Locate the cell with the specified text and output its [x, y] center coordinate. 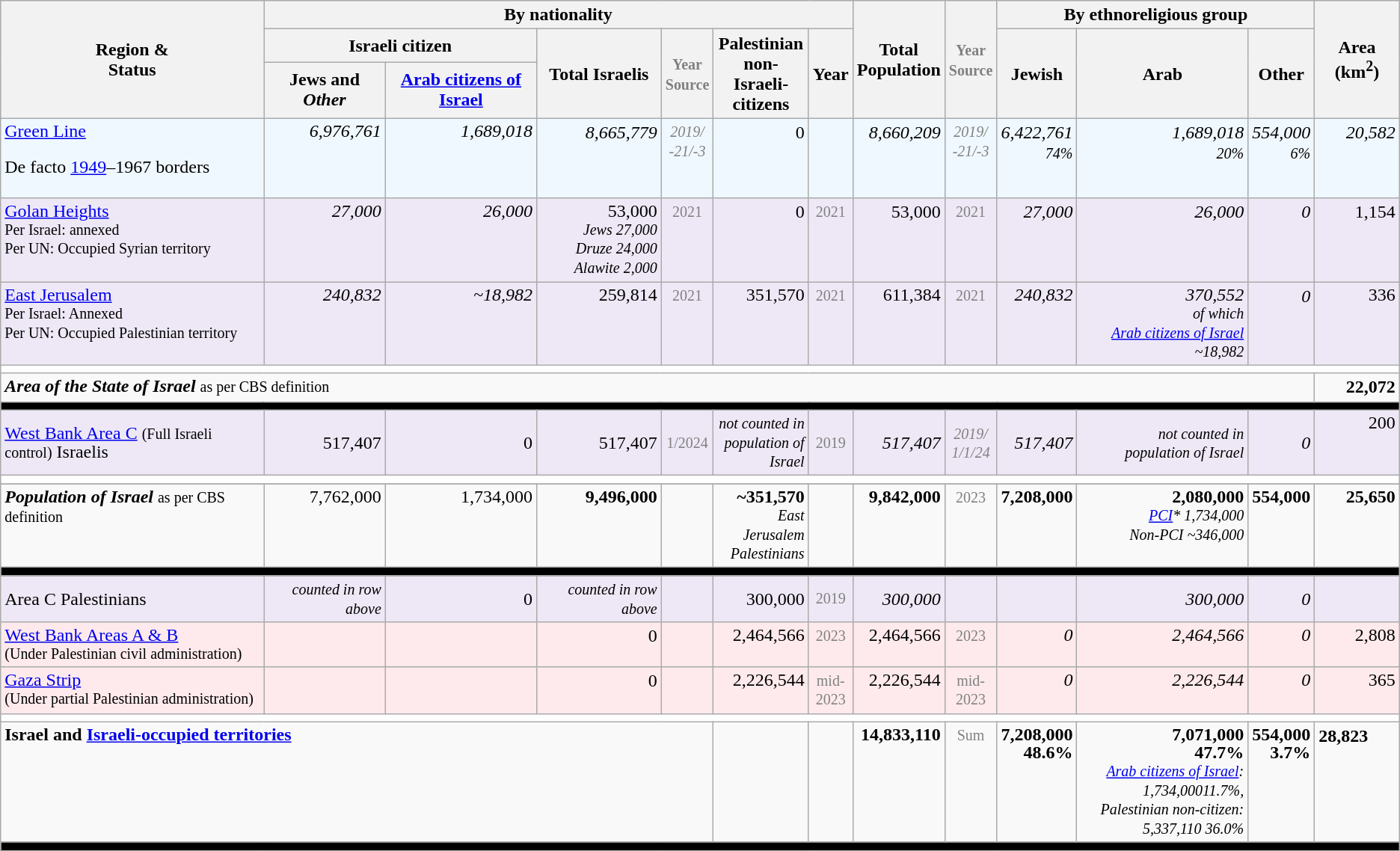
Other [1282, 73]
8,665,779 [600, 159]
336 [1357, 323]
554,000 [1282, 526]
351,570 [761, 323]
1/2024 [687, 443]
7,762,000 [325, 526]
554,0006% [1282, 159]
Arab [1162, 73]
2,808 [1357, 645]
Green LineDe facto 1949–1967 borders [132, 159]
1,689,01820% [1162, 159]
Region &Status [132, 60]
22,072 [1357, 387]
8,660,209 [899, 159]
20,582 [1357, 159]
West Bank Area C (Full Israeli control) Israelis [132, 443]
200 [1357, 443]
By nationality [559, 15]
611,384 [899, 323]
53,000Jews 27,000Druze 24,000Alawite 2,000 [600, 240]
14,833,110 [899, 782]
1,689,018 [461, 159]
Arab citizens of Israel [461, 90]
~18,982 [461, 323]
370,552of whichArab citizens of Israel ~18,982 [1162, 323]
West Bank Areas A & B(Under Palestinian civil administration) [132, 645]
1,154 [1357, 240]
Israel and Israeli-occupied territories [357, 782]
Jewish [1037, 73]
28,823 [1357, 782]
By ethnoreligious group [1156, 15]
53,000 [899, 240]
Sum [971, 782]
Gaza Strip(Under partial Palestinian administration) [132, 690]
not counted in population of Israel [761, 443]
2,080,000PCI* 1,734,000Non-PCI ~346,000 [1162, 526]
Israeli citizen [401, 46]
2019/1/1/24 [971, 443]
~351,570East JerusalemPalestinians [761, 526]
1,734,000 [461, 526]
not counted inpopulation of Israel [1162, 443]
Population of Israel as per CBS definition [132, 526]
Jews andOther [325, 90]
6,422,76174% [1037, 159]
6,976,761 [325, 159]
9,842,000 [899, 526]
Area of the State of Israel as per CBS definition [658, 387]
25,650 [1357, 526]
Year [830, 73]
7,208,000 [1037, 526]
259,814 [600, 323]
Area C Palestinians [132, 599]
Total Israelis [600, 73]
Area (km2) [1357, 60]
554,0003.7% [1282, 782]
7,208,00048.6% [1037, 782]
Golan HeightsPer Israel: annexedPer UN: Occupied Syrian territory [132, 240]
365 [1357, 690]
9,496,000 [600, 526]
East JerusalemPer Israel: AnnexedPer UN: Occupied Palestinian territory [132, 323]
7,071,00047.7%Arab citizens of Israel:1,734,00011.7%,Palestinian non-citizen:5,337,110 36.0% [1162, 782]
TotalPopulation [899, 60]
Palestinian non-Israeli-citizens [761, 73]
